Locate the cell with the specified text and output its (X, Y) center coordinate. 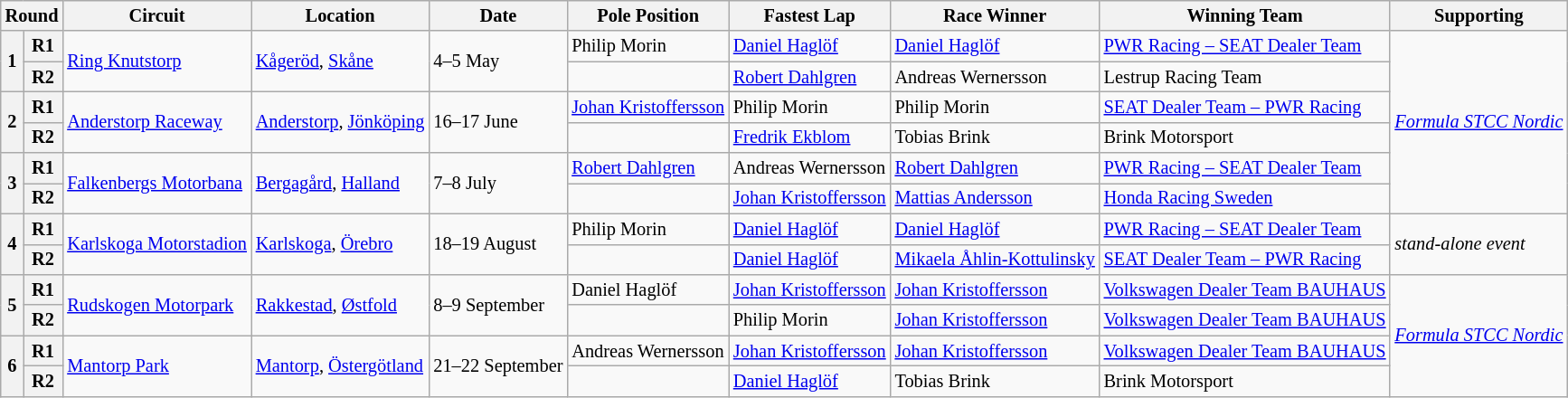
Mikaela Åhlin-Kottulinsky (995, 260)
Fredrik Ekblom (810, 137)
Honda Racing Sweden (1245, 198)
3 (13, 183)
Lestrup Racing Team (1245, 77)
Round (33, 15)
stand-alone event (1478, 244)
Supporting (1478, 15)
Winning Team (1245, 15)
1 (13, 62)
Race Winner (995, 15)
5 (13, 304)
Ring Knutstorp (156, 62)
4 (13, 244)
Mantorp Park (156, 365)
Rudskogen Motorpark (156, 304)
8–9 September (497, 304)
Kågeröd, Skåne (340, 62)
16–17 June (497, 121)
Mantorp, Östergötland (340, 365)
Date (497, 15)
Location (340, 15)
Pole Position (647, 15)
7–8 July (497, 183)
4–5 May (497, 62)
Fastest Lap (810, 15)
2 (13, 121)
21–22 September (497, 365)
Karlskoga, Örebro (340, 244)
6 (13, 365)
Anderstorp Raceway (156, 121)
Circuit (156, 15)
Bergagård, Halland (340, 183)
Karlskoga Motorstadion (156, 244)
Falkenbergs Motorbana (156, 183)
Anderstorp, Jönköping (340, 121)
Mattias Andersson (995, 198)
18–19 August (497, 244)
Rakkestad, Østfold (340, 304)
